Return the (x, y) coordinate for the center point of the cell that contains the specified text.  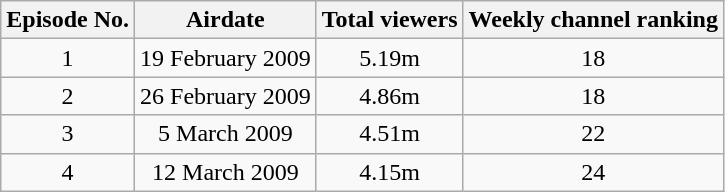
1 (68, 58)
24 (593, 172)
12 March 2009 (226, 172)
Weekly channel ranking (593, 20)
4.86m (390, 96)
5.19m (390, 58)
Total viewers (390, 20)
2 (68, 96)
26 February 2009 (226, 96)
22 (593, 134)
19 February 2009 (226, 58)
Airdate (226, 20)
4.15m (390, 172)
3 (68, 134)
4 (68, 172)
Episode No. (68, 20)
4.51m (390, 134)
5 March 2009 (226, 134)
